Return [X, Y] of the center of cell containing provided text 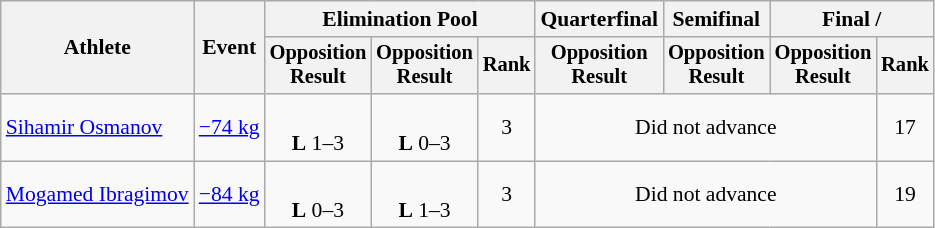
17 [905, 128]
Mogamed Ibragimov [98, 194]
Sihamir Osmanov [98, 128]
−74 kg [230, 128]
−84 kg [230, 194]
Quarterfinal [599, 19]
Athlete [98, 48]
Event [230, 48]
Semifinal [716, 19]
Elimination Pool [400, 19]
Final / [852, 19]
19 [905, 194]
